Determine the [X, Y] coordinate at the center of the cell enclosing the given text.  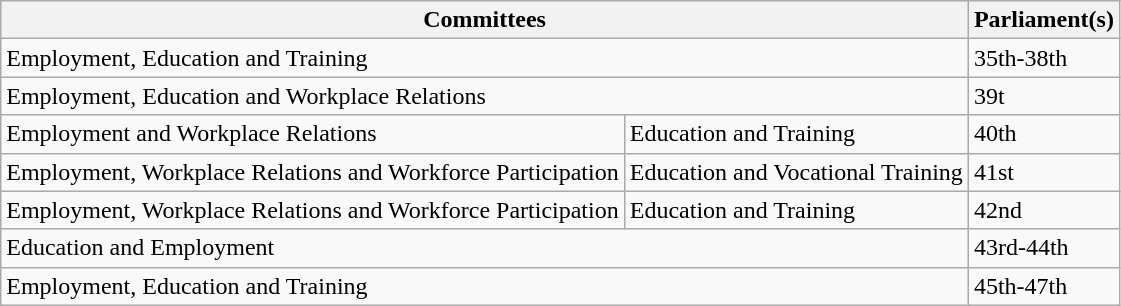
Committees [485, 20]
Employment, Education and Workplace Relations [485, 96]
40th [1044, 134]
35th-38th [1044, 58]
Employment and Workplace Relations [312, 134]
Education and Employment [485, 248]
Education and Vocational Training [796, 172]
42nd [1044, 210]
Parliament(s) [1044, 20]
43rd-44th [1044, 248]
45th-47th [1044, 286]
41st [1044, 172]
39t [1044, 96]
